Provide the [x, y] coordinate of the cell's center where the given text is located.  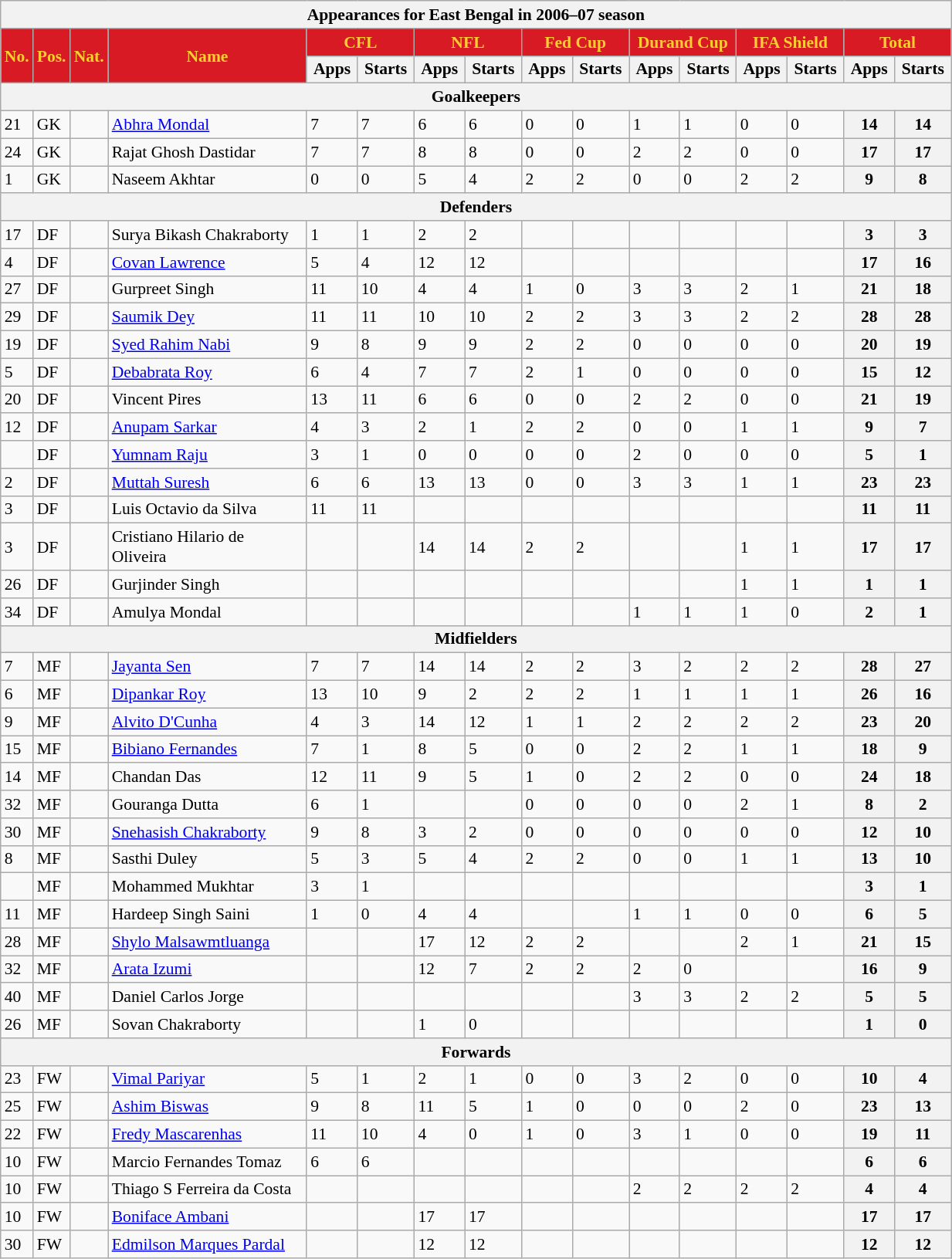
Name [208, 56]
Gurpreet Singh [208, 289]
Rajat Ghosh Dastidar [208, 152]
Gouranga Dutta [208, 804]
Chandan Das [208, 777]
Thiago S Ferreira da Costa [208, 1190]
Appearances for East Bengal in 2006–07 season [476, 15]
40 [17, 997]
Vimal Pariyar [208, 1079]
Ashim Biswas [208, 1107]
Forwards [476, 1052]
Mohammed Mukhtar [208, 887]
Vincent Pires [208, 400]
Edmilson Marques Pardal [208, 1244]
NFL [468, 42]
Goalkeepers [476, 97]
34 [17, 612]
Snehasish Chakraborty [208, 832]
Saumik Dey [208, 317]
Marcio Fernandes Tomaz [208, 1162]
Debabrata Roy [208, 372]
Shylo Malsawmtluanga [208, 942]
Alvito D'Cunha [208, 722]
Muttah Suresh [208, 482]
Gurjinder Singh [208, 584]
CFL [360, 42]
No. [17, 56]
Fredy Mascarenhas [208, 1135]
Amulya Mondal [208, 612]
Defenders [476, 208]
29 [17, 317]
Naseem Akhtar [208, 180]
Total [897, 42]
Abhra Mondal [208, 125]
Pos. [52, 56]
Cristiano Hilario de Oliveira [208, 547]
Boniface Ambani [208, 1217]
Jayanta Sen [208, 667]
Nat. [90, 56]
Fed Cup [576, 42]
Midfielders [476, 639]
22 [17, 1135]
Luis Octavio da Silva [208, 509]
Sovan Chakraborty [208, 1024]
Anupam Sarkar [208, 428]
Sasthi Duley [208, 859]
IFA Shield [791, 42]
Bibiano Fernandes [208, 750]
Covan Lawrence [208, 262]
Syed Rahim Nabi [208, 345]
25 [17, 1107]
Surya Bikash Chakraborty [208, 235]
Hardeep Singh Saini [208, 915]
Yumnam Raju [208, 455]
Daniel Carlos Jorge [208, 997]
Dipankar Roy [208, 695]
Durand Cup [683, 42]
Arata Izumi [208, 970]
